Determine the (X, Y) coordinate at the center of the cell enclosing the given text.  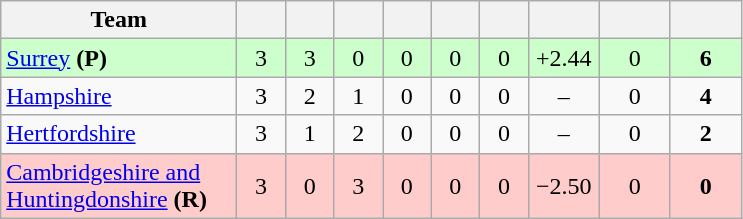
Cambridgeshire and Huntingdonshire (R) (119, 186)
+2.44 (564, 58)
−2.50 (564, 186)
Hampshire (119, 96)
Surrey (P) (119, 58)
6 (706, 58)
Hertfordshire (119, 134)
4 (706, 96)
Team (119, 20)
